Return (X, Y) of the center of cell containing provided text 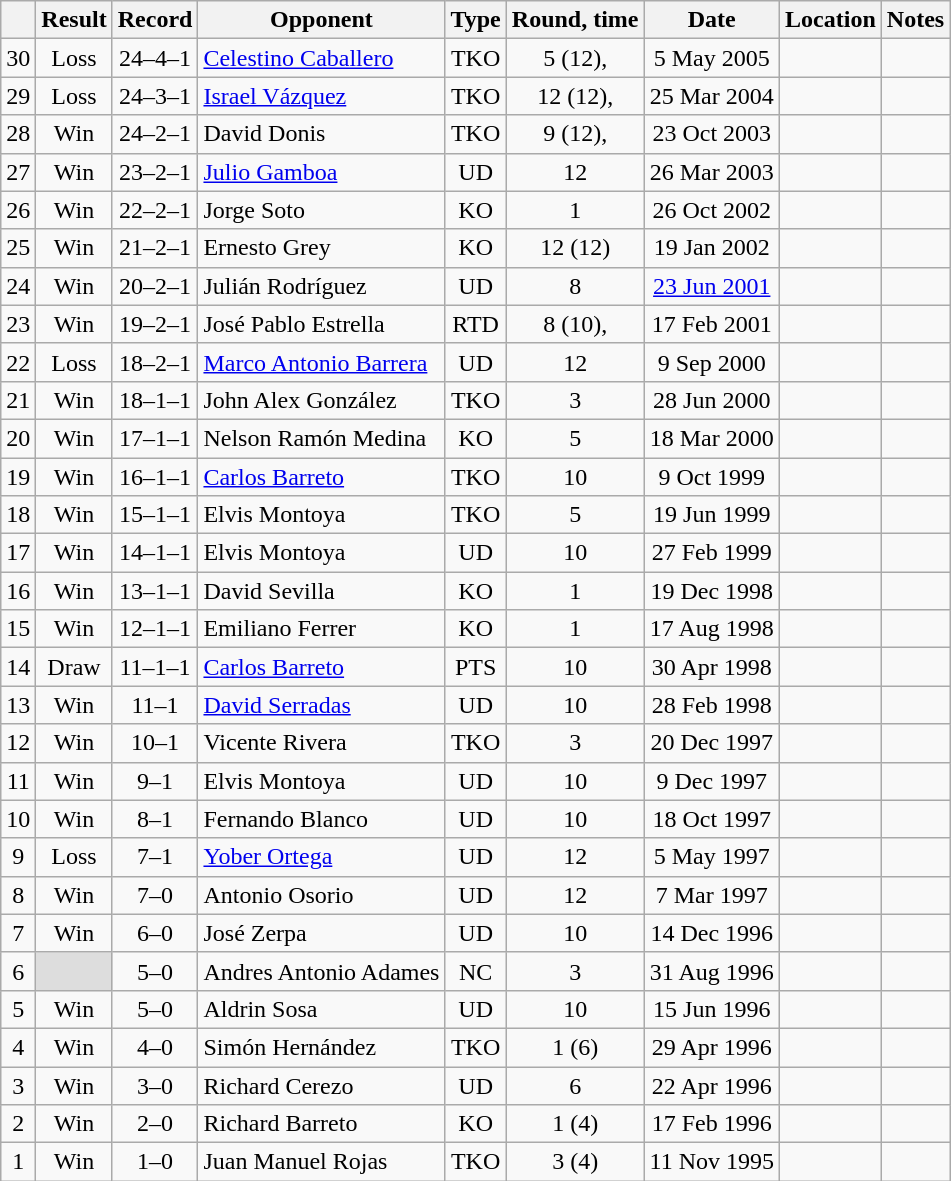
19 Dec 1998 (712, 591)
18 Mar 2000 (712, 438)
22 (18, 362)
Notes (915, 20)
Juan Manuel Rojas (322, 1162)
12 (12), (575, 96)
9 (12), (575, 134)
31 Aug 1996 (712, 971)
18 Oct 1997 (712, 819)
26 (18, 210)
24–4–1 (155, 58)
24–2–1 (155, 134)
19–2–1 (155, 324)
18 (18, 515)
2 (18, 1124)
David Donis (322, 134)
15 Jun 1996 (712, 1009)
Opponent (322, 20)
Celestino Caballero (322, 58)
14 Dec 1996 (712, 933)
11 (18, 781)
Record (155, 20)
José Pablo Estrella (322, 324)
19 Jun 1999 (712, 515)
24–3–1 (155, 96)
14–1–1 (155, 553)
23 (18, 324)
8–1 (155, 819)
16 (18, 591)
19 Jan 2002 (712, 248)
18–1–1 (155, 400)
14 (18, 667)
Vicente Rivera (322, 743)
11–1–1 (155, 667)
27 (18, 172)
17–1–1 (155, 438)
27 Feb 1999 (712, 553)
Marco Antonio Barrera (322, 362)
16–1–1 (155, 477)
23–2–1 (155, 172)
6–0 (155, 933)
17 (18, 553)
7 (18, 933)
5 (12), (575, 58)
Ernesto Grey (322, 248)
30 (18, 58)
Location (831, 20)
Julio Gamboa (322, 172)
21 (18, 400)
Richard Cerezo (322, 1085)
11 Nov 1995 (712, 1162)
5 May 1997 (712, 857)
11–1 (155, 705)
23 Oct 2003 (712, 134)
Yober Ortega (322, 857)
Type (476, 20)
1–0 (155, 1162)
13–1–1 (155, 591)
Result (74, 20)
3 (4) (575, 1162)
Andres Antonio Adames (322, 971)
Julián Rodríguez (322, 286)
28 Feb 1998 (712, 705)
26 Mar 2003 (712, 172)
Draw (74, 667)
7 Mar 1997 (712, 895)
John Alex González (322, 400)
28 Jun 2000 (712, 400)
NC (476, 971)
Date (712, 20)
15–1–1 (155, 515)
19 (18, 477)
Nelson Ramón Medina (322, 438)
29 (18, 96)
20–2–1 (155, 286)
9 Oct 1999 (712, 477)
22 Apr 1996 (712, 1085)
Israel Vázquez (322, 96)
1 (6) (575, 1047)
Jorge Soto (322, 210)
21–2–1 (155, 248)
26 Oct 2002 (712, 210)
13 (18, 705)
1 (4) (575, 1124)
15 (18, 629)
Round, time (575, 20)
22–2–1 (155, 210)
10–1 (155, 743)
9 Dec 1997 (712, 781)
12–1–1 (155, 629)
18–2–1 (155, 362)
Emiliano Ferrer (322, 629)
PTS (476, 667)
RTD (476, 324)
28 (18, 134)
Fernando Blanco (322, 819)
Antonio Osorio (322, 895)
29 Apr 1996 (712, 1047)
José Zerpa (322, 933)
23 Jun 2001 (712, 286)
7–0 (155, 895)
30 Apr 1998 (712, 667)
12 (12) (575, 248)
24 (18, 286)
25 (18, 248)
David Sevilla (322, 591)
17 Feb 1996 (712, 1124)
Aldrin Sosa (322, 1009)
20 (18, 438)
3–0 (155, 1085)
9 Sep 2000 (712, 362)
Simón Hernández (322, 1047)
8 (10), (575, 324)
7–1 (155, 857)
17 Feb 2001 (712, 324)
25 Mar 2004 (712, 96)
4–0 (155, 1047)
2–0 (155, 1124)
9–1 (155, 781)
9 (18, 857)
5 May 2005 (712, 58)
4 (18, 1047)
Richard Barreto (322, 1124)
20 Dec 1997 (712, 743)
David Serradas (322, 705)
17 Aug 1998 (712, 629)
